Identify which cell holds the provided text, then report its [x, y] central coordinate. 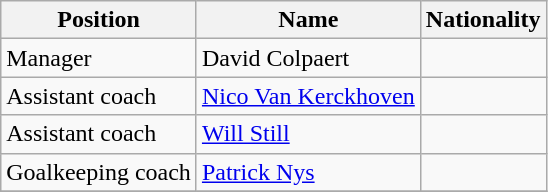
Goalkeeping coach [99, 172]
David Colpaert [308, 58]
Nico Van Kerckhoven [308, 96]
Patrick Nys [308, 172]
Will Still [308, 134]
Position [99, 20]
Manager [99, 58]
Nationality [483, 20]
Name [308, 20]
